Output the [X, Y] coordinate of the center of the cell containing the given text.  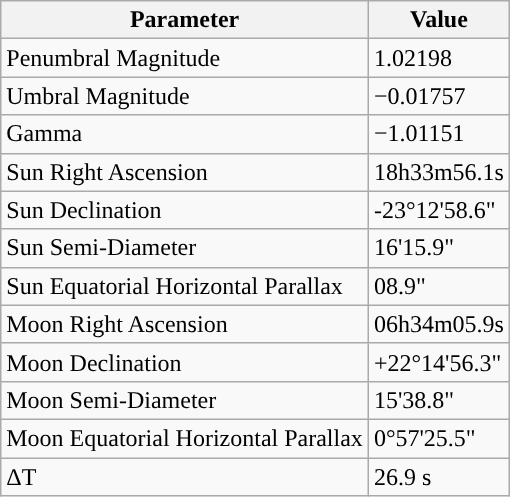
+22°14'56.3" [438, 362]
26.9 s [438, 477]
Parameter [185, 20]
Moon Declination [185, 362]
18h33m56.1s [438, 172]
Gamma [185, 134]
Moon Semi-Diameter [185, 400]
ΔT [185, 477]
-23°12'58.6" [438, 210]
Sun Semi-Diameter [185, 248]
Moon Equatorial Horizontal Parallax [185, 438]
0°57'25.5" [438, 438]
Sun Declination [185, 210]
Umbral Magnitude [185, 96]
Sun Equatorial Horizontal Parallax [185, 286]
1.02198 [438, 58]
−1.01151 [438, 134]
−0.01757 [438, 96]
Sun Right Ascension [185, 172]
Penumbral Magnitude [185, 58]
Moon Right Ascension [185, 324]
08.9" [438, 286]
16'15.9" [438, 248]
15'38.8" [438, 400]
Value [438, 20]
06h34m05.9s [438, 324]
